Extract the (x, y) coordinate from the center of the cell holding the provided text.  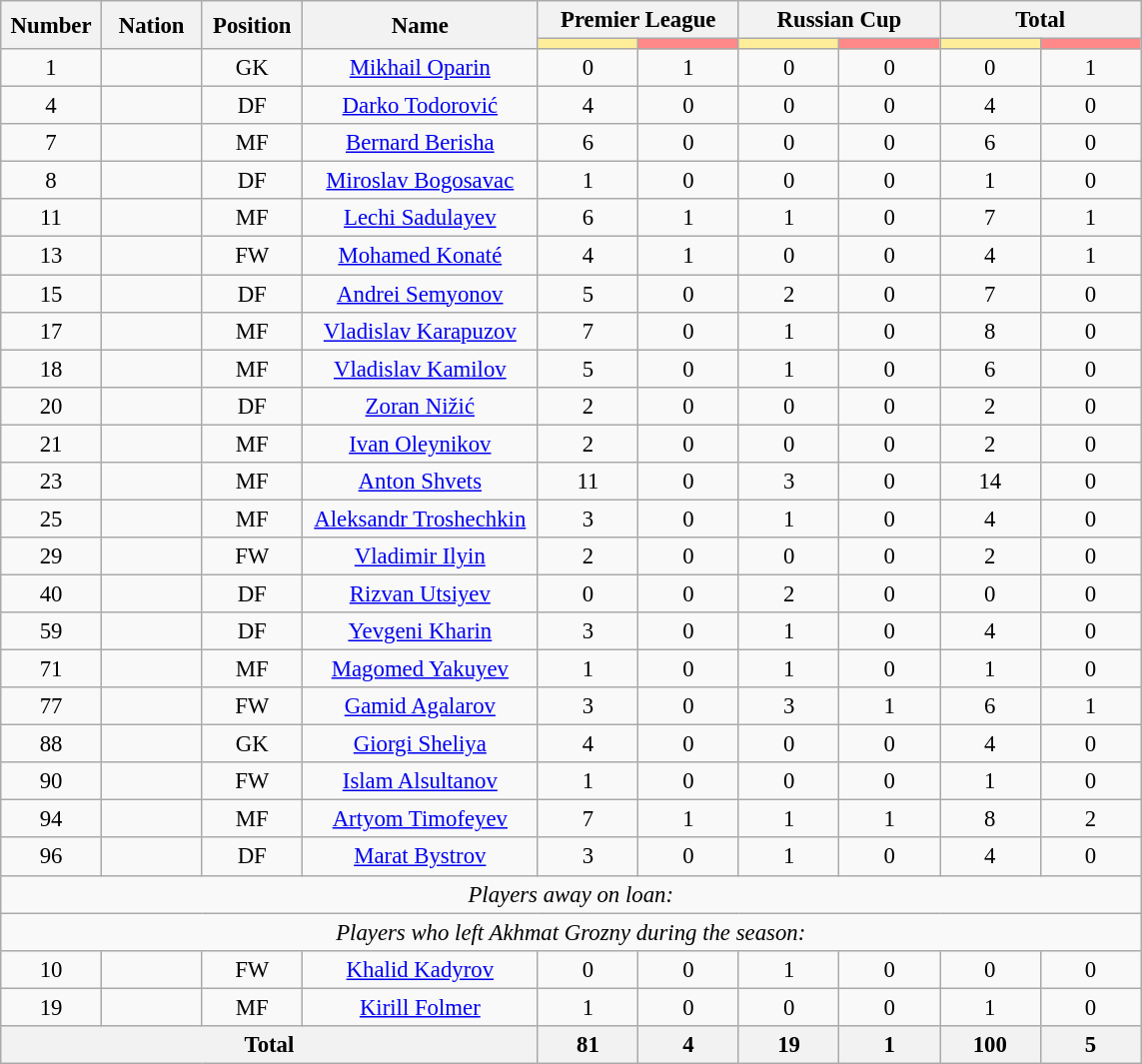
100 (989, 1045)
77 (52, 706)
81 (587, 1045)
Kirill Folmer (421, 1007)
Gamid Agalarov (421, 706)
Position (252, 25)
15 (52, 294)
Vladislav Karapuzov (421, 331)
Anton Shvets (421, 482)
Mikhail Oparin (421, 68)
Russian Cup (839, 20)
Players who left Akhmat Grozny during the season: (571, 932)
23 (52, 482)
Islam Alsultanov (421, 781)
40 (52, 593)
Andrei Semyonov (421, 294)
21 (52, 444)
Marat Bystrov (421, 857)
14 (989, 482)
88 (52, 744)
Zoran Nižić (421, 406)
17 (52, 331)
Vladimir Ilyin (421, 556)
Number (52, 25)
Nation (152, 25)
Khalid Kadyrov (421, 969)
18 (52, 369)
59 (52, 631)
13 (52, 256)
10 (52, 969)
Ivan Oleynikov (421, 444)
94 (52, 819)
Name (421, 25)
Aleksandr Troshechkin (421, 519)
Players away on loan: (571, 894)
29 (52, 556)
Bernard Berisha (421, 143)
Miroslav Bogosavac (421, 181)
96 (52, 857)
Premier League (637, 20)
Rizvan Utsiyev (421, 593)
71 (52, 669)
Yevgeni Kharin (421, 631)
20 (52, 406)
25 (52, 519)
Magomed Yakuyev (421, 669)
Artyom Timofeyev (421, 819)
Darko Todorović (421, 106)
Giorgi Sheliya (421, 744)
Vladislav Kamilov (421, 369)
Lechi Sadulayev (421, 219)
90 (52, 781)
Mohamed Konaté (421, 256)
